Determine the (x, y) coordinate at the center of the cell enclosing the given text.  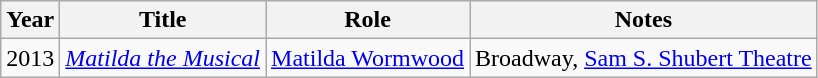
Year (30, 20)
Notes (644, 20)
Title (163, 20)
Role (368, 20)
Matilda the Musical (163, 58)
Broadway, Sam S. Shubert Theatre (644, 58)
Matilda Wormwood (368, 58)
2013 (30, 58)
